Pinpoint the cell where the given text exists, returning its [x, y] midpoint coordinate. 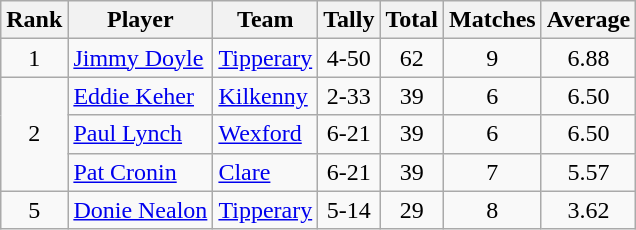
Team [266, 20]
2 [34, 134]
3.62 [588, 210]
5.57 [588, 172]
4-50 [349, 58]
7 [492, 172]
Player [140, 20]
Wexford [266, 134]
Total [412, 20]
1 [34, 58]
Jimmy Doyle [140, 58]
Eddie Keher [140, 96]
Donie Nealon [140, 210]
Clare [266, 172]
Tally [349, 20]
29 [412, 210]
8 [492, 210]
Paul Lynch [140, 134]
Rank [34, 20]
5-14 [349, 210]
Kilkenny [266, 96]
5 [34, 210]
2-33 [349, 96]
62 [412, 58]
Average [588, 20]
Matches [492, 20]
Pat Cronin [140, 172]
9 [492, 58]
6.88 [588, 58]
